Provide the (x, y) coordinate of the cell's center where the given text is located.  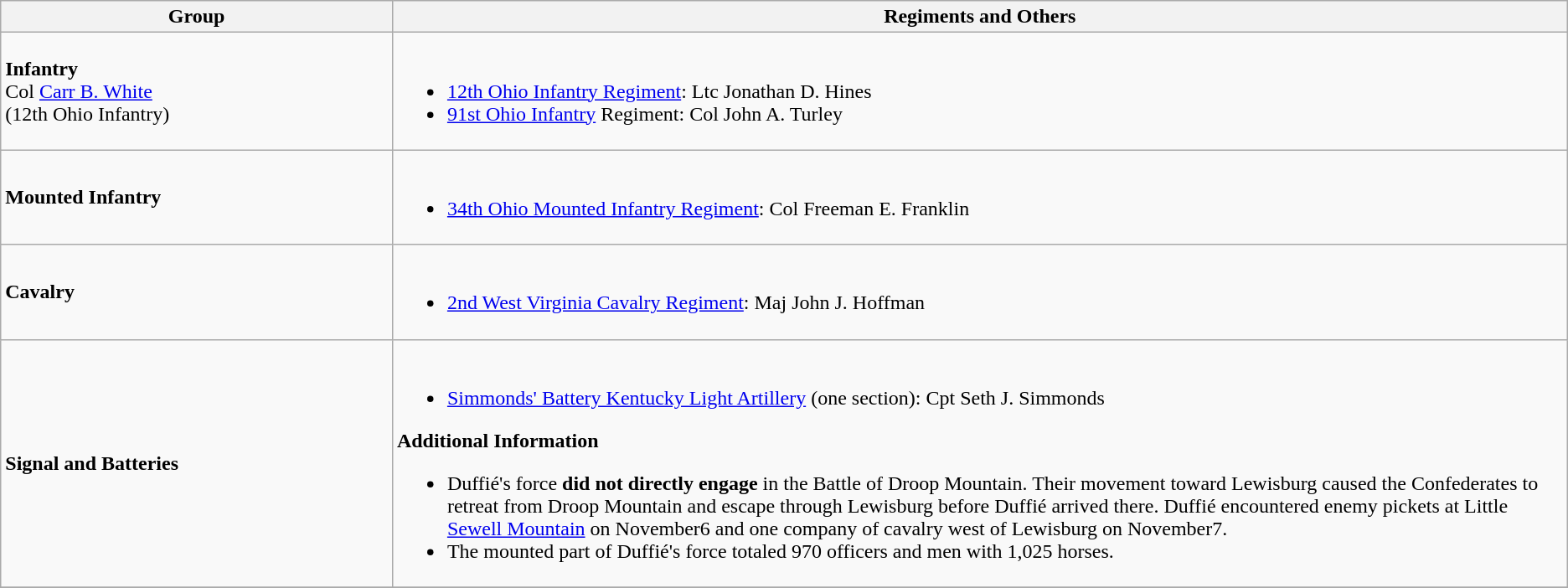
2nd West Virginia Cavalry Regiment: Maj John J. Hoffman (980, 291)
Group (197, 17)
Mounted Infantry (197, 198)
Cavalry (197, 291)
InfantryCol Carr B. White(12th Ohio Infantry) (197, 91)
12th Ohio Infantry Regiment: Ltc Jonathan D. Hines91st Ohio Infantry Regiment: Col John A. Turley (980, 91)
Regiments and Others (980, 17)
Signal and Batteries (197, 463)
34th Ohio Mounted Infantry Regiment: Col Freeman E. Franklin (980, 198)
